Scan for the cell matching the given text and deliver its [x, y] coordinate at center. 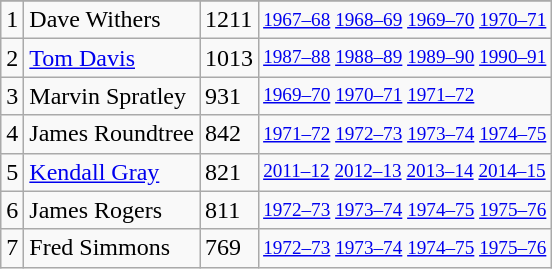
1967–68 1968–69 1969–70 1970–71 [405, 20]
1969–70 1970–71 1971–72 [405, 96]
Marvin Spratley [112, 96]
1987–88 1988–89 1989–90 1990–91 [405, 58]
2011–12 2012–13 2013–14 2014–15 [405, 172]
James Rogers [112, 210]
Dave Withers [112, 20]
811 [230, 210]
5 [12, 172]
842 [230, 134]
1013 [230, 58]
931 [230, 96]
Tom Davis [112, 58]
Fred Simmons [112, 248]
James Roundtree [112, 134]
1971–72 1972–73 1973–74 1974–75 [405, 134]
821 [230, 172]
6 [12, 210]
Kendall Gray [112, 172]
3 [12, 96]
4 [12, 134]
7 [12, 248]
1 [12, 20]
1211 [230, 20]
769 [230, 248]
2 [12, 58]
